Locate the cell with the specified text and output its [x, y] center coordinate. 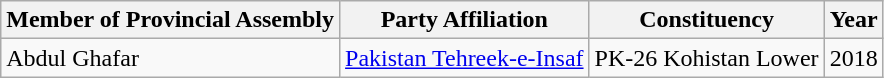
Constituency [706, 20]
2018 [854, 58]
Party Affiliation [465, 20]
Member of Provincial Assembly [170, 20]
Pakistan Tehreek-e-Insaf [465, 58]
PK-26 Kohistan Lower [706, 58]
Abdul Ghafar [170, 58]
Year [854, 20]
